Output the (x, y) coordinate of the center of the cell containing the given text.  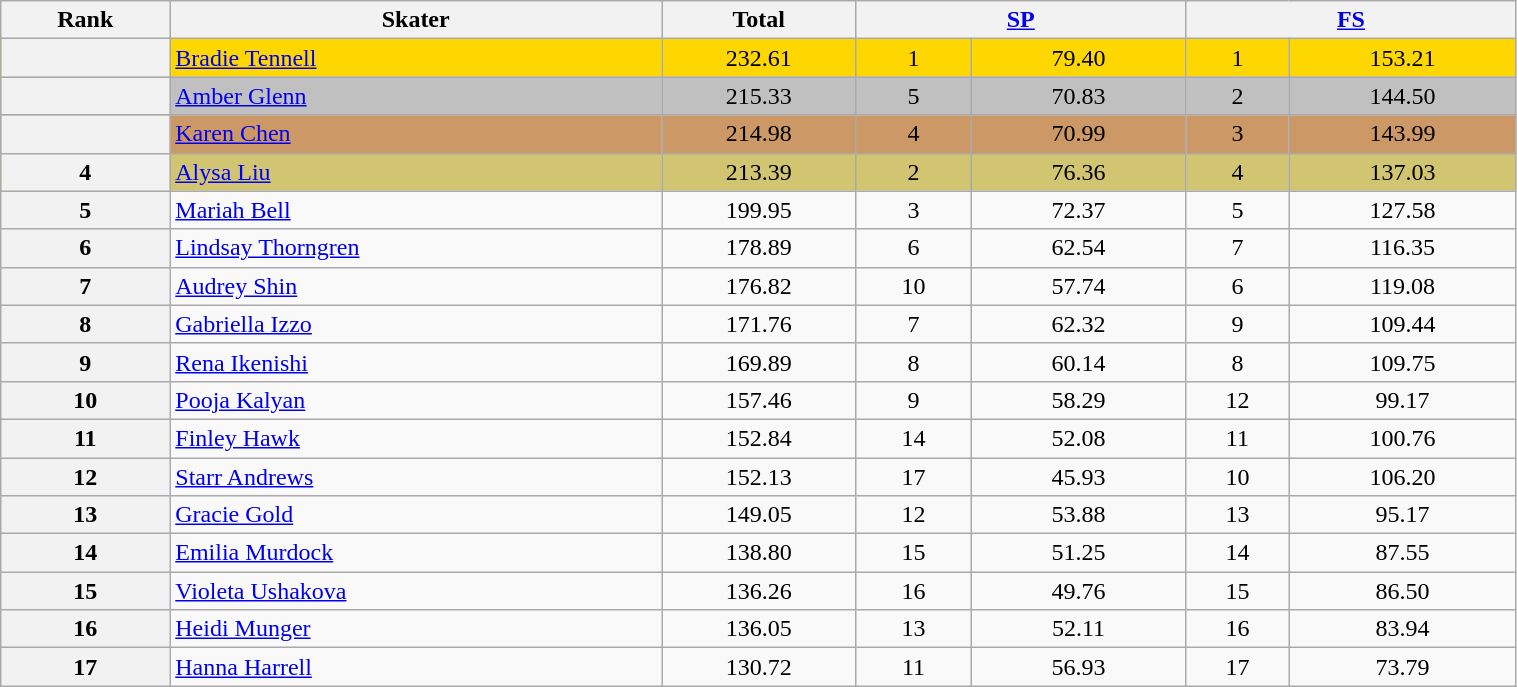
52.11 (1078, 629)
Skater (416, 20)
169.89 (759, 362)
70.99 (1078, 134)
232.61 (759, 58)
199.95 (759, 210)
109.75 (1402, 362)
73.79 (1402, 667)
Hanna Harrell (416, 667)
83.94 (1402, 629)
136.26 (759, 591)
137.03 (1402, 172)
Bradie Tennell (416, 58)
106.20 (1402, 477)
100.76 (1402, 438)
157.46 (759, 400)
Emilia Murdock (416, 553)
Starr Andrews (416, 477)
153.21 (1402, 58)
178.89 (759, 248)
76.36 (1078, 172)
Gabriella Izzo (416, 324)
57.74 (1078, 286)
152.84 (759, 438)
79.40 (1078, 58)
Audrey Shin (416, 286)
56.93 (1078, 667)
86.50 (1402, 591)
45.93 (1078, 477)
62.54 (1078, 248)
Pooja Kalyan (416, 400)
53.88 (1078, 515)
Karen Chen (416, 134)
136.05 (759, 629)
Alysa Liu (416, 172)
176.82 (759, 286)
87.55 (1402, 553)
171.76 (759, 324)
213.39 (759, 172)
127.58 (1402, 210)
Lindsay Thorngren (416, 248)
130.72 (759, 667)
Mariah Bell (416, 210)
138.80 (759, 553)
116.35 (1402, 248)
143.99 (1402, 134)
Violeta Ushakova (416, 591)
152.13 (759, 477)
99.17 (1402, 400)
Amber Glenn (416, 96)
72.37 (1078, 210)
Gracie Gold (416, 515)
149.05 (759, 515)
Rena Ikenishi (416, 362)
60.14 (1078, 362)
95.17 (1402, 515)
52.08 (1078, 438)
70.83 (1078, 96)
51.25 (1078, 553)
SP (1021, 20)
109.44 (1402, 324)
119.08 (1402, 286)
FS (1351, 20)
Finley Hawk (416, 438)
62.32 (1078, 324)
58.29 (1078, 400)
215.33 (759, 96)
Total (759, 20)
144.50 (1402, 96)
Rank (86, 20)
49.76 (1078, 591)
214.98 (759, 134)
Heidi Munger (416, 629)
